Provide the (X, Y) coordinate of the cell's center where the given text is located.  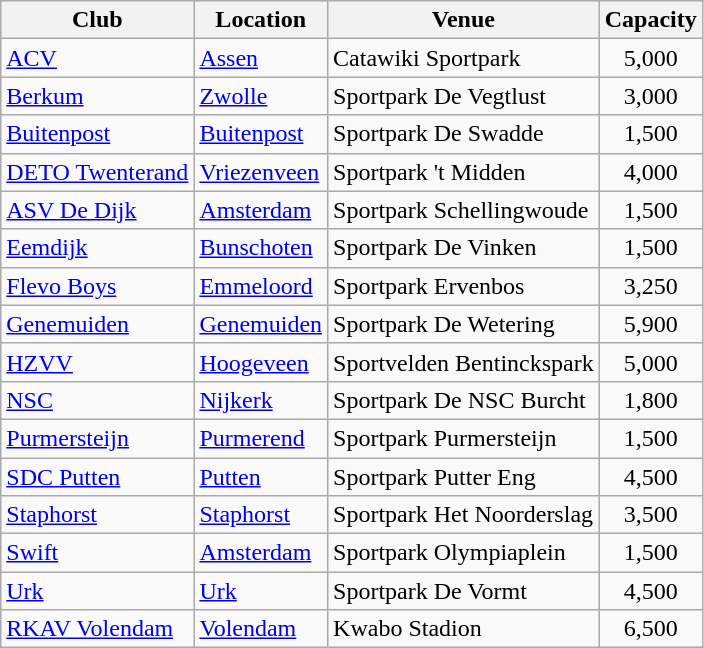
RKAV Volendam (98, 629)
HZVV (98, 362)
Flevo Boys (98, 286)
Sportpark De Vegtlust (464, 96)
Kwabo Stadion (464, 629)
Purmersteijn (98, 438)
Berkum (98, 96)
Sportpark De Swadde (464, 134)
SDC Putten (98, 477)
Hoogeveen (261, 362)
Sportpark De NSC Burcht (464, 400)
Sportvelden Bentinckspark (464, 362)
Swift (98, 553)
Catawiki Sportpark (464, 58)
Emmeloord (261, 286)
3,500 (650, 515)
Sportpark De Wetering (464, 324)
Zwolle (261, 96)
Sportpark Het Noorderslag (464, 515)
Assen (261, 58)
Eemdijk (98, 248)
5,900 (650, 324)
Sportpark Putter Eng (464, 477)
Sportpark De Vinken (464, 248)
Putten (261, 477)
NSC (98, 400)
Nijkerk (261, 400)
DETO Twenterand (98, 172)
4,000 (650, 172)
Capacity (650, 20)
Purmerend (261, 438)
1,800 (650, 400)
Location (261, 20)
3,250 (650, 286)
Sportpark Ervenbos (464, 286)
6,500 (650, 629)
3,000 (650, 96)
Sportpark De Vormt (464, 591)
ACV (98, 58)
Vriezenveen (261, 172)
Sportpark Purmersteijn (464, 438)
Club (98, 20)
Sportpark 't Midden (464, 172)
Sportpark Schellingwoude (464, 210)
Volendam (261, 629)
ASV De Dijk (98, 210)
Bunschoten (261, 248)
Sportpark Olympiaplein (464, 553)
Venue (464, 20)
